Locate the cell with the specified text and output its (X, Y) center coordinate. 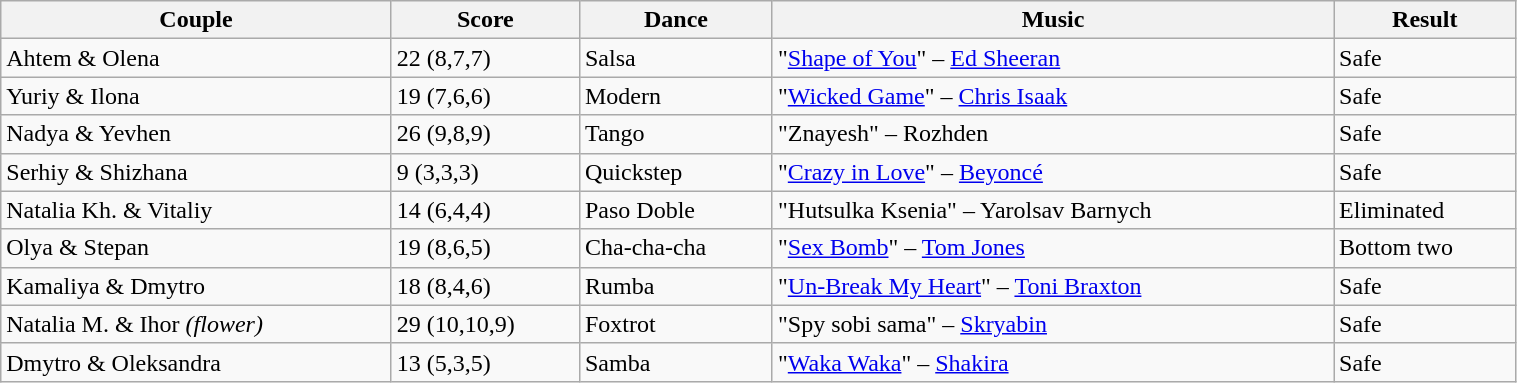
18 (8,4,6) (485, 286)
26 (9,8,9) (485, 134)
Music (1052, 20)
22 (8,7,7) (485, 58)
Bottom two (1426, 248)
Foxtrot (676, 324)
Natalia M. & Ihor (flower) (196, 324)
Cha-cha-cha (676, 248)
Yuriy & Ilona (196, 96)
"Sex Bomb" – Tom Jones (1052, 248)
"Waka Waka" – Shakira (1052, 362)
Result (1426, 20)
Dmytro & Oleksandra (196, 362)
Nadya & Yevhen (196, 134)
14 (6,4,4) (485, 210)
9 (3,3,3) (485, 172)
"Wicked Game" – Chris Isaak (1052, 96)
"Znayesh" – Rozhden (1052, 134)
"Un-Break My Heart" – Toni Braxton (1052, 286)
"Shape of You" – Ed Sheeran (1052, 58)
Salsa (676, 58)
Rumba (676, 286)
Dance (676, 20)
Olya & Stepan (196, 248)
Samba (676, 362)
"Crazy in Love" – Beyoncé (1052, 172)
Paso Doble (676, 210)
Kamaliya & Dmytro (196, 286)
Ahtem & Olena (196, 58)
"Spy sobi sama" – Skryabin (1052, 324)
Natalia Kh. & Vitaliy (196, 210)
Score (485, 20)
29 (10,10,9) (485, 324)
Modern (676, 96)
19 (7,6,6) (485, 96)
19 (8,6,5) (485, 248)
Eliminated (1426, 210)
"Hutsulka Ksenia" – Yarolsav Barnych (1052, 210)
Couple (196, 20)
Serhiy & Shizhana (196, 172)
Quickstep (676, 172)
Tango (676, 134)
13 (5,3,5) (485, 362)
